Locate the cell with the specified text and output its [X, Y] center coordinate. 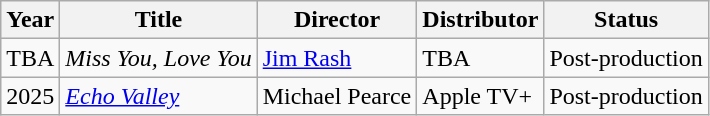
2025 [30, 96]
Jim Rash [337, 58]
Status [626, 20]
Echo Valley [158, 96]
Year [30, 20]
Title [158, 20]
Director [337, 20]
Apple TV+ [480, 96]
Distributor [480, 20]
Miss You, Love You [158, 58]
Michael Pearce [337, 96]
